For the text-containing cell, return its midpoint in (x, y) coordinate format. 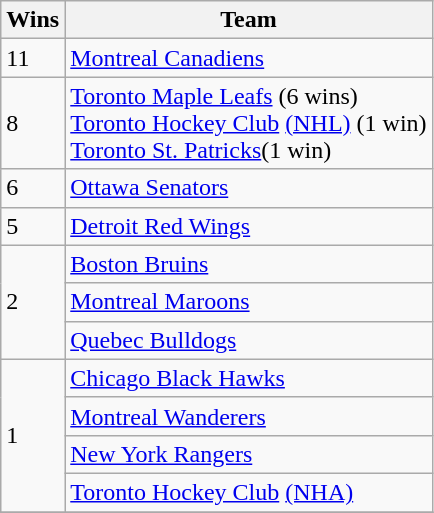
Montreal Wanderers (248, 416)
2 (33, 302)
Wins (33, 20)
Team (248, 20)
Ottawa Senators (248, 188)
Toronto Hockey Club (NHA) (248, 492)
Detroit Red Wings (248, 226)
New York Rangers (248, 454)
Montreal Maroons (248, 302)
Montreal Canadiens (248, 58)
8 (33, 123)
Boston Bruins (248, 264)
Quebec Bulldogs (248, 340)
Chicago Black Hawks (248, 378)
6 (33, 188)
5 (33, 226)
1 (33, 435)
11 (33, 58)
Toronto Maple Leafs (6 wins)Toronto Hockey Club (NHL) (1 win) Toronto St. Patricks(1 win) (248, 123)
